Determine the (X, Y) coordinate at the center of the cell enclosing the given text.  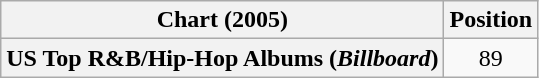
Chart (2005) (222, 20)
US Top R&B/Hip-Hop Albums (Billboard) (222, 58)
Position (491, 20)
89 (491, 58)
